Determine the [x, y] coordinate at the center of the cell enclosing the given text.  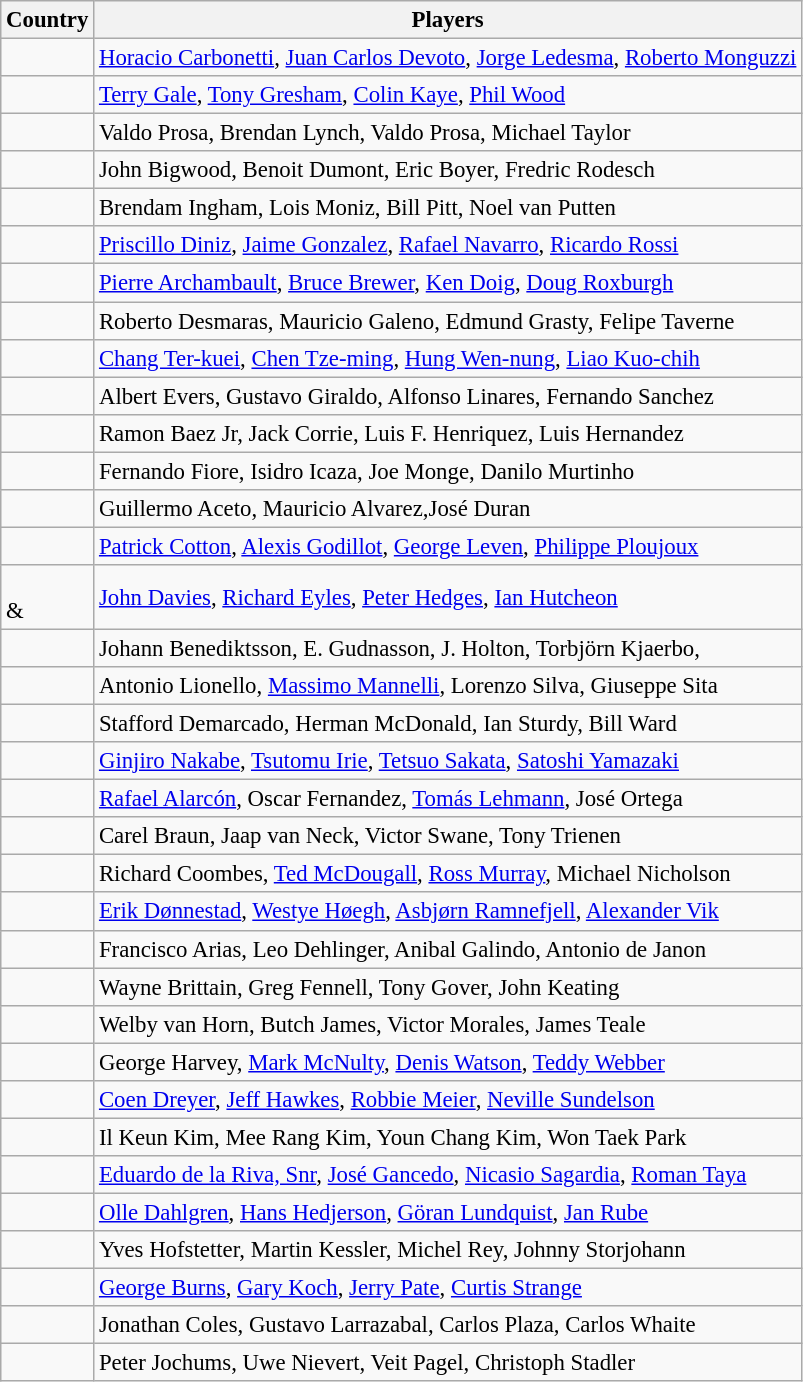
Brendam Ingham, Lois Moniz, Bill Pitt, Noel van Putten [448, 208]
Antonio Lionello, Massimo Mannelli, Lorenzo Silva, Giuseppe Sita [448, 686]
Johann Benediktsson, E. Gudnasson, J. Holton, Torbjörn Kjaerbo, [448, 648]
Il Keun Kim, Mee Rang Kim, Youn Chang Kim, Won Taek Park [448, 1137]
Pierre Archambault, Bruce Brewer, Ken Doig, Doug Roxburgh [448, 283]
Coen Dreyer, Jeff Hawkes, Robbie Meier, Neville Sundelson [448, 1100]
Valdo Prosa, Brendan Lynch, Valdo Prosa, Michael Taylor [448, 133]
Carel Braun, Jaap van Neck, Victor Swane, Tony Trienen [448, 836]
Albert Evers, Gustavo Giraldo, Alfonso Linares, Fernando Sanchez [448, 396]
Roberto Desmaras, Mauricio Galeno, Edmund Grasty, Felipe Taverne [448, 321]
Yves Hofstetter, Martin Kessler, Michel Rey, Johnny Storjohann [448, 1250]
Terry Gale, Tony Gresham, Colin Kaye, Phil Wood [448, 95]
Stafford Demarcado, Herman McDonald, Ian Sturdy, Bill Ward [448, 724]
Ginjiro Nakabe, Tsutomu Irie, Tetsuo Sakata, Satoshi Yamazaki [448, 761]
Jonathan Coles, Gustavo Larrazabal, Carlos Plaza, Carlos Whaite [448, 1325]
Country [48, 20]
Guillermo Aceto, Mauricio Alvarez,José Duran [448, 509]
Patrick Cotton, Alexis Godillot, George Leven, Philippe Ploujoux [448, 546]
Olle Dahlgren, Hans Hedjerson, Göran Lundquist, Jan Rube [448, 1212]
Eduardo de la Riva, Snr, José Gancedo, Nicasio Sagardia, Roman Taya [448, 1175]
Richard Coombes, Ted McDougall, Ross Murray, Michael Nicholson [448, 874]
George Burns, Gary Koch, Jerry Pate, Curtis Strange [448, 1288]
Peter Jochums, Uwe Nievert, Veit Pagel, Christoph Stadler [448, 1363]
George Harvey, Mark McNulty, Denis Watson, Teddy Webber [448, 1062]
Erik Dønnestad, Westye Høegh, Asbjørn Ramnefjell, Alexander Vik [448, 912]
John Bigwood, Benoit Dumont, Eric Boyer, Fredric Rodesch [448, 170]
Fernando Fiore, Isidro Icaza, Joe Monge, Danilo Murtinho [448, 471]
Wayne Brittain, Greg Fennell, Tony Gover, John Keating [448, 987]
Francisco Arias, Leo Dehlinger, Anibal Galindo, Antonio de Janon [448, 949]
Horacio Carbonetti, Juan Carlos Devoto, Jorge Ledesma, Roberto Monguzzi [448, 58]
John Davies, Richard Eyles, Peter Hedges, Ian Hutcheon [448, 598]
Welby van Horn, Butch James, Victor Morales, James Teale [448, 1024]
Chang Ter-kuei, Chen Tze-ming, Hung Wen-nung, Liao Kuo-chih [448, 358]
& [48, 598]
Players [448, 20]
Ramon Baez Jr, Jack Corrie, Luis F. Henriquez, Luis Hernandez [448, 433]
Priscillo Diniz, Jaime Gonzalez, Rafael Navarro, Ricardo Rossi [448, 245]
Rafael Alarcón, Oscar Fernandez, Tomás Lehmann, José Ortega [448, 799]
